Return (x, y) of the center of cell containing provided text 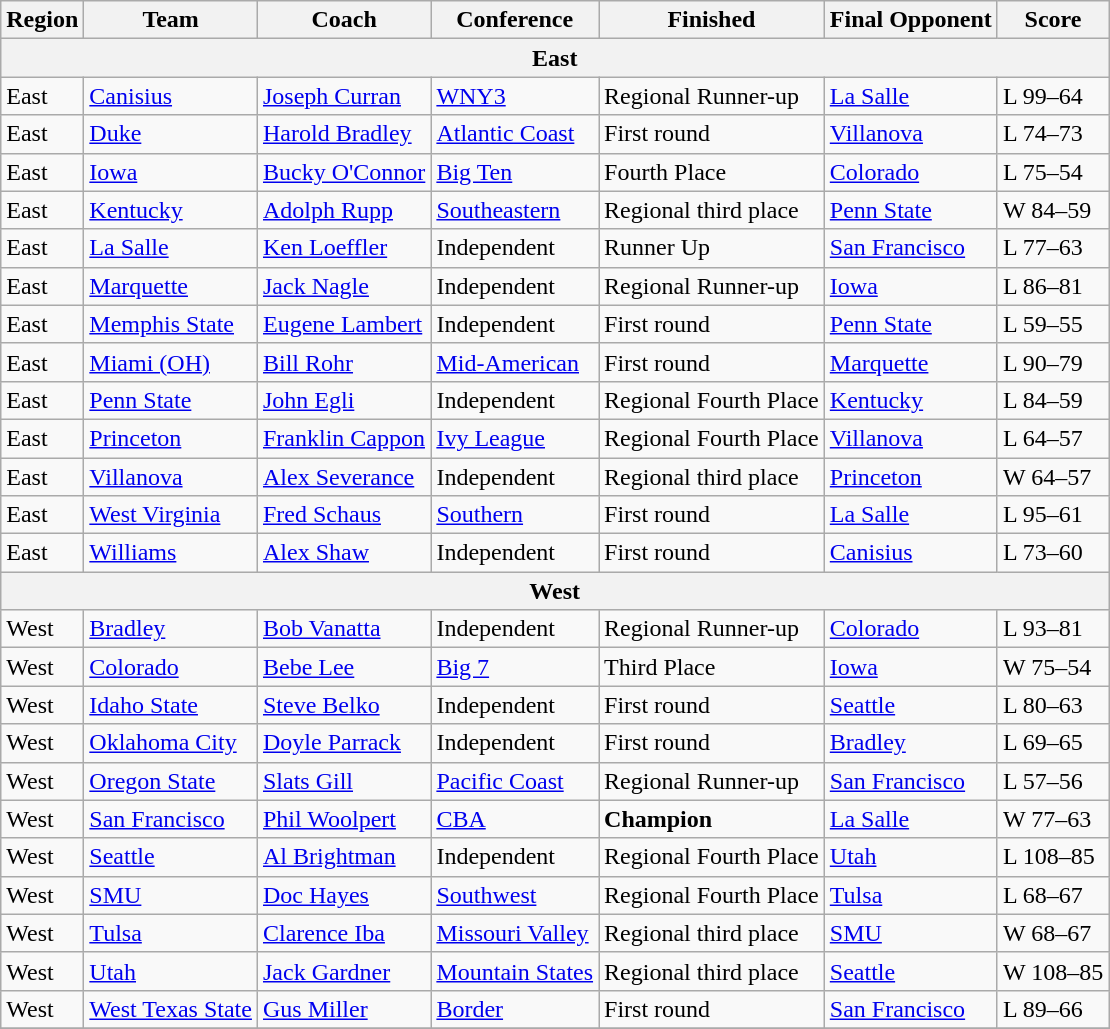
Southern (515, 515)
John Egli (344, 400)
W 77–63 (1052, 819)
Missouri Valley (515, 933)
Jack Gardner (344, 971)
Fred Schaus (344, 515)
Slats Gill (344, 781)
L 80–63 (1052, 705)
Mountain States (515, 971)
W 68–67 (1052, 933)
Franklin Cappon (344, 438)
Runner Up (712, 248)
L 73–60 (1052, 553)
Bill Rohr (344, 362)
W 108–85 (1052, 971)
L 99–64 (1052, 96)
Third Place (712, 667)
Region (42, 20)
Phil Woolpert (344, 819)
W 75–54 (1052, 667)
L 86–81 (1052, 286)
Final Opponent (910, 20)
CBA (515, 819)
Mid-American (515, 362)
L 59–55 (1052, 324)
L 74–73 (1052, 134)
Bob Vanatta (344, 629)
Coach (344, 20)
L 64–57 (1052, 438)
Bucky O'Connor (344, 172)
Gus Miller (344, 1009)
Duke (171, 134)
Doc Hayes (344, 895)
Oregon State (171, 781)
Bebe Lee (344, 667)
Eugene Lambert (344, 324)
Memphis State (171, 324)
Southeastern (515, 210)
Joseph Curran (344, 96)
Harold Bradley (344, 134)
Doyle Parrack (344, 743)
Al Brightman (344, 857)
Big Ten (515, 172)
Score (1052, 20)
Jack Nagle (344, 286)
Atlantic Coast (515, 134)
Adolph Rupp (344, 210)
L 69–65 (1052, 743)
Williams (171, 553)
Steve Belko (344, 705)
L 89–66 (1052, 1009)
West Virginia (171, 515)
L 84–59 (1052, 400)
L 77–63 (1052, 248)
L 57–56 (1052, 781)
Big 7 (515, 667)
Clarence Iba (344, 933)
L 93–81 (1052, 629)
Oklahoma City (171, 743)
Ken Loeffler (344, 248)
W 84–59 (1052, 210)
West Texas State (171, 1009)
Finished (712, 20)
W 64–57 (1052, 477)
Team (171, 20)
Border (515, 1009)
L 108–85 (1052, 857)
Pacific Coast (515, 781)
L 75–54 (1052, 172)
Champion (712, 819)
Southwest (515, 895)
Conference (515, 20)
Alex Severance (344, 477)
L 95–61 (1052, 515)
L 68–67 (1052, 895)
L 90–79 (1052, 362)
Alex Shaw (344, 553)
WNY3 (515, 96)
Ivy League (515, 438)
Miami (OH) (171, 362)
Fourth Place (712, 172)
Idaho State (171, 705)
